Capture the cell that displays the provided text and extract its [X, Y] central coordinate. 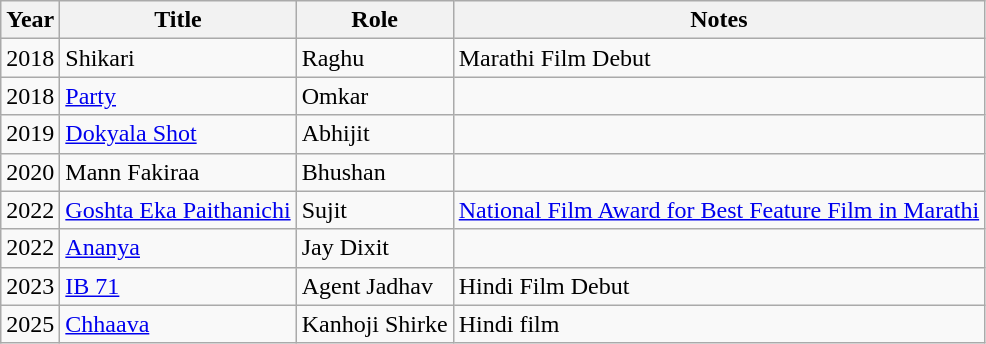
Agent Jadhav [374, 286]
National Film Award for Best Feature Film in Marathi [718, 210]
Jay Dixit [374, 248]
Mann Fakiraa [178, 172]
Abhijit [374, 134]
Year [30, 20]
Shikari [178, 58]
Chhaava [178, 324]
Hindi film [718, 324]
Sujit [374, 210]
Hindi Film Debut [718, 286]
Goshta Eka Paithanichi [178, 210]
IB 71 [178, 286]
2023 [30, 286]
2019 [30, 134]
Party [178, 96]
Ananya [178, 248]
Kanhoji Shirke [374, 324]
2025 [30, 324]
Omkar [374, 96]
2020 [30, 172]
Title [178, 20]
Marathi Film Debut [718, 58]
Bhushan [374, 172]
Notes [718, 20]
Role [374, 20]
Dokyala Shot [178, 134]
Raghu [374, 58]
